Determine the [x, y] coordinate at the center of the cell enclosing the given text.  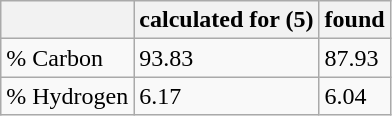
6.04 [354, 96]
6.17 [226, 96]
87.93 [354, 58]
found [354, 20]
93.83 [226, 58]
calculated for (5) [226, 20]
% Carbon [68, 58]
% Hydrogen [68, 96]
